For the text-containing cell, return its midpoint in [X, Y] coordinate format. 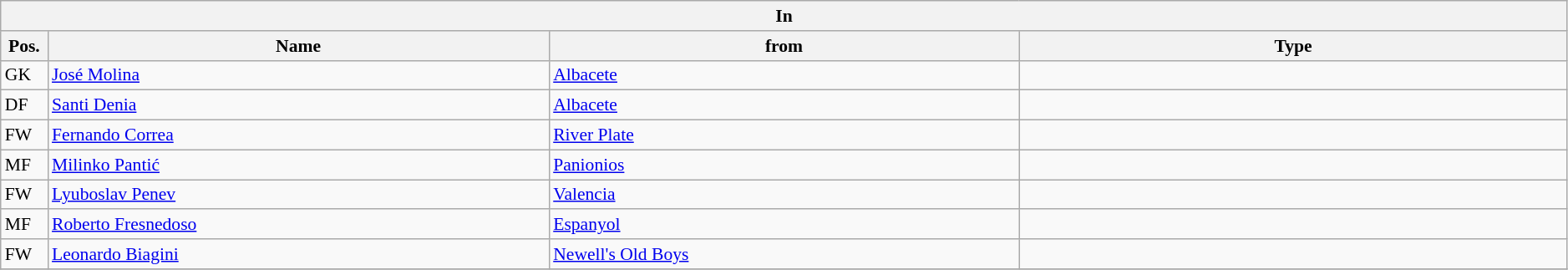
Pos. [24, 46]
Roberto Fresnedoso [298, 225]
Valencia [784, 195]
Type [1293, 46]
José Molina [298, 75]
Fernando Correa [298, 135]
Leonardo Biagini [298, 254]
from [784, 46]
Santi Denia [298, 105]
GK [24, 75]
Lyuboslav Penev [298, 195]
Panionios [784, 165]
Name [298, 46]
DF [24, 105]
Newell's Old Boys [784, 254]
Milinko Pantić [298, 165]
Espanyol [784, 225]
River Plate [784, 135]
In [784, 16]
